Provide the (x, y) coordinate of the cell's center where the given text is located.  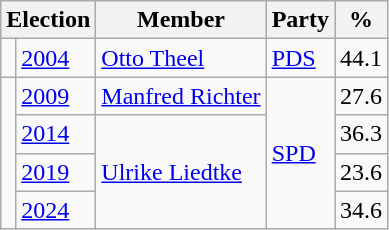
% (362, 20)
2009 (56, 96)
Otto Theel (181, 58)
2004 (56, 58)
Party (300, 20)
Manfred Richter (181, 96)
Ulrike Liedtke (181, 172)
2019 (56, 172)
34.6 (362, 210)
Election (48, 20)
SPD (300, 153)
44.1 (362, 58)
2024 (56, 210)
PDS (300, 58)
27.6 (362, 96)
Member (181, 20)
2014 (56, 134)
23.6 (362, 172)
36.3 (362, 134)
